Return [X, Y] of the center of cell containing provided text 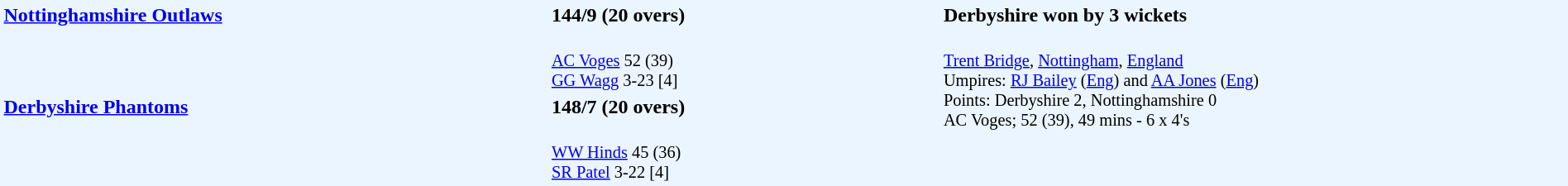
Derbyshire won by 3 wickets [1254, 15]
Nottinghamshire Outlaws [275, 47]
144/9 (20 overs) [744, 15]
WW Hinds 45 (36) SR Patel 3-22 [4] [744, 152]
Derbyshire Phantoms [275, 139]
AC Voges 52 (39) GG Wagg 3-23 [4] [744, 61]
148/7 (20 overs) [744, 107]
